Search for the cell housing the specified text and yield its (X, Y) center coordinate. 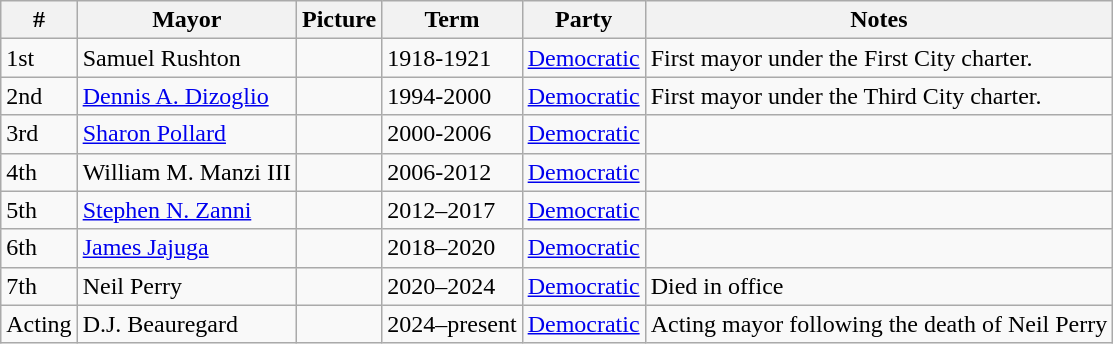
First mayor under the First City charter. (879, 58)
6th (39, 248)
Mayor (186, 20)
7th (39, 286)
Acting mayor following the death of Neil Perry (879, 324)
Stephen N. Zanni (186, 210)
2018–2020 (452, 248)
D.J. Beauregard (186, 324)
Samuel Rushton (186, 58)
1st (39, 58)
2012–2017 (452, 210)
4th (39, 172)
1918-1921 (452, 58)
1994-2000 (452, 96)
Dennis A. Dizoglio (186, 96)
William M. Manzi III (186, 172)
5th (39, 210)
2000-2006 (452, 134)
Party (584, 20)
Acting (39, 324)
2nd (39, 96)
2024–present (452, 324)
2020–2024 (452, 286)
Neil Perry (186, 286)
First mayor under the Third City charter. (879, 96)
Sharon Pollard (186, 134)
Died in office (879, 286)
Term (452, 20)
Picture (340, 20)
3rd (39, 134)
2006-2012 (452, 172)
Notes (879, 20)
James Jajuga (186, 248)
# (39, 20)
